Pinpoint the cell where the given text exists, returning its (x, y) midpoint coordinate. 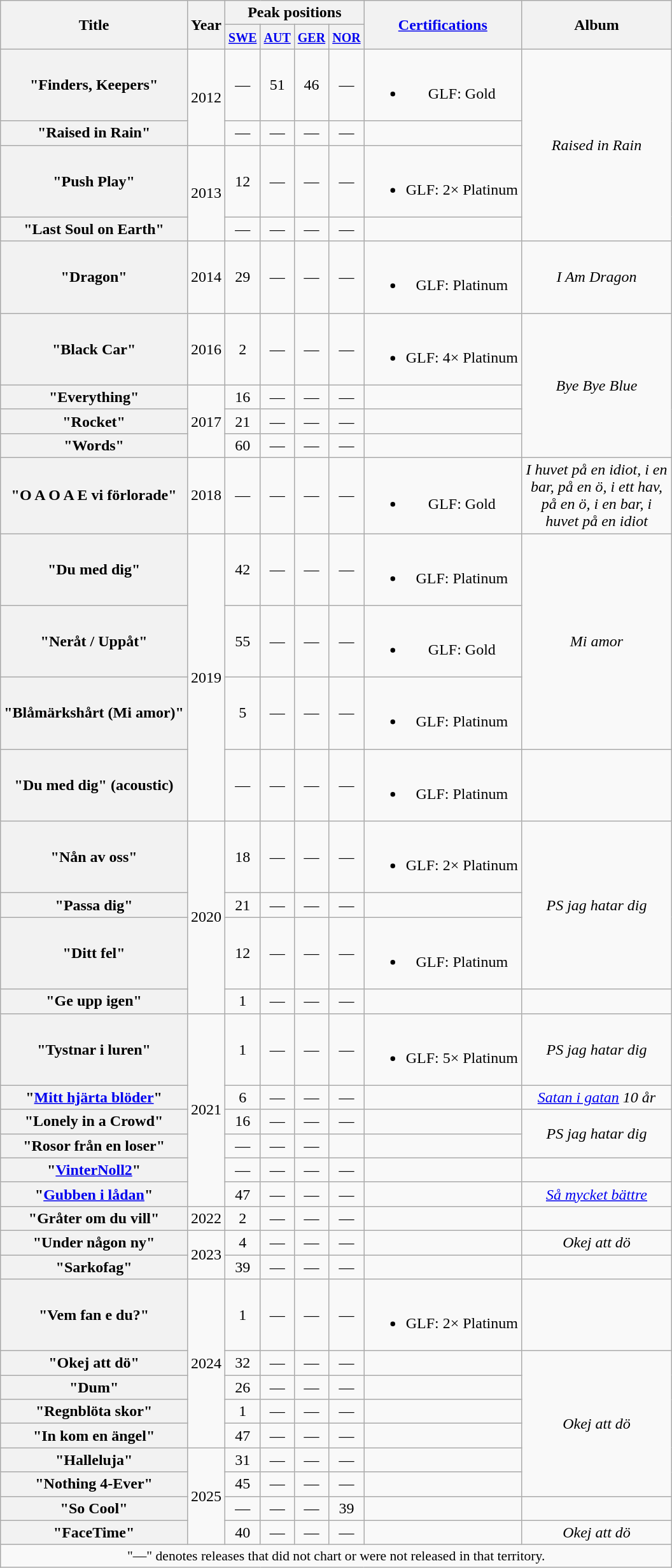
"Ge upp igen" (94, 1001)
"Gubben i lådan" (94, 1194)
2014 (206, 277)
51 (277, 85)
"Okej att dö" (94, 1363)
2023 (206, 1254)
2024 (206, 1364)
5 (242, 714)
"VinterNoll2" (94, 1170)
29 (242, 277)
31 (242, 1460)
42 (242, 569)
Peak positions (294, 13)
Title (94, 25)
2018 (206, 495)
"Rosor från en loser" (94, 1146)
"Under någon ny" (94, 1242)
Så mycket bättre (596, 1194)
Year (206, 25)
2017 (206, 421)
Album (596, 25)
2013 (206, 193)
"Ditt fel" (94, 953)
Mi amor (596, 641)
"Du med dig" (94, 569)
Bye Bye Blue (596, 385)
GLF: 5× Platinum (443, 1050)
"Neråt / Uppåt" (94, 641)
4 (242, 1242)
2019 (206, 677)
"Last Soul on Earth" (94, 229)
GLF: 4× Platinum (443, 349)
"Everything" (94, 397)
"Nothing 4-Ever" (94, 1484)
"Du med dig" (acoustic) (94, 785)
40 (242, 1532)
"Nån av oss" (94, 857)
2012 (206, 97)
NOR (347, 37)
2021 (206, 1109)
18 (242, 857)
I huvet på en idiot, i en bar, på en ö, i ett hav, på en ö, i en bar, i huvet på en idiot (596, 495)
"Tystnar i luren" (94, 1050)
2025 (206, 1496)
2016 (206, 349)
"Vem fan e du?" (94, 1315)
GER (311, 37)
"O A O A E vi förlorade" (94, 495)
"Halleluja" (94, 1460)
"So Cool" (94, 1508)
"—" denotes releases that did not chart or were not released in that territory. (336, 1556)
"Dum" (94, 1387)
I Am Dragon (596, 277)
32 (242, 1363)
46 (311, 85)
"Rocket" (94, 421)
60 (242, 445)
"Words" (94, 445)
26 (242, 1387)
"In kom en ängel" (94, 1436)
"FaceTime" (94, 1532)
"Sarkofag" (94, 1266)
SWE (242, 37)
"Push Play" (94, 181)
45 (242, 1484)
Satan i gatan 10 år (596, 1097)
"Mitt hjärta blöder" (94, 1097)
6 (242, 1097)
Raised in Rain (596, 145)
"Blåmärkshårt (Mi amor)" (94, 714)
2022 (206, 1218)
55 (242, 641)
"Finders, Keepers" (94, 85)
"Dragon" (94, 277)
"Black Car" (94, 349)
2020 (206, 917)
"Lonely in a Crowd" (94, 1121)
"Raised in Rain" (94, 133)
"Gråter om du vill" (94, 1218)
"Passa dig" (94, 905)
"Regnblöta skor" (94, 1412)
AUT (277, 37)
Certifications (443, 25)
